Pinpoint the cell where the given text exists, returning its (x, y) midpoint coordinate. 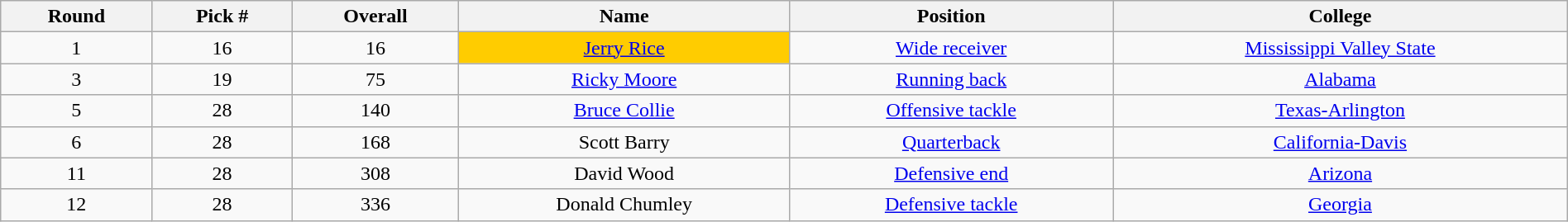
Defensive end (951, 173)
Alabama (1341, 79)
David Wood (624, 173)
Overall (375, 17)
Pick # (222, 17)
3 (76, 79)
Name (624, 17)
Scott Barry (624, 142)
1 (76, 48)
Running back (951, 79)
Georgia (1341, 205)
Ricky Moore (624, 79)
College (1341, 17)
Offensive tackle (951, 111)
11 (76, 173)
140 (375, 111)
12 (76, 205)
Quarterback (951, 142)
168 (375, 142)
336 (375, 205)
Round (76, 17)
Mississippi Valley State (1341, 48)
Donald Chumley (624, 205)
Arizona (1341, 173)
Jerry Rice (624, 48)
75 (375, 79)
Position (951, 17)
19 (222, 79)
Defensive tackle (951, 205)
5 (76, 111)
Bruce Collie (624, 111)
Texas-Arlington (1341, 111)
6 (76, 142)
308 (375, 173)
California-Davis (1341, 142)
Wide receiver (951, 48)
